Scan for the cell matching the given text and deliver its [X, Y] coordinate at center. 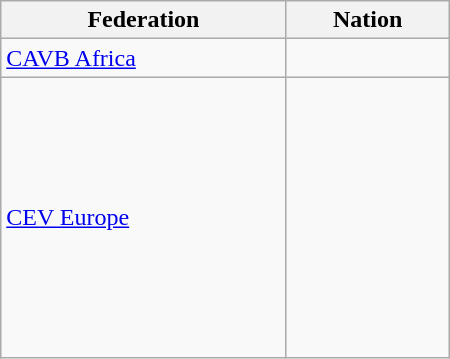
Nation [368, 20]
CEV Europe [144, 218]
CAVB Africa [144, 58]
Federation [144, 20]
